Find where the given text appears and provide that cell's center as [x, y] coordinate. 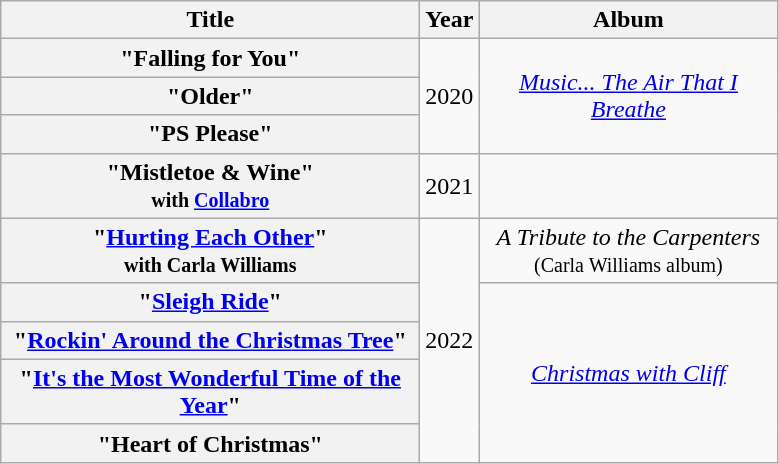
"Rockin' Around the Christmas Tree" [210, 340]
2022 [450, 340]
"Sleigh Ride" [210, 302]
Album [628, 20]
"Heart of Christmas" [210, 443]
Music... The Air That I Breathe [628, 96]
"PS Please" [210, 134]
2021 [450, 186]
"Mistletoe & Wine"with Collabro [210, 186]
Title [210, 20]
Christmas with Cliff [628, 372]
"Older" [210, 96]
"It's the Most Wonderful Time of the Year" [210, 392]
"Hurting Each Other"with Carla Williams [210, 250]
Year [450, 20]
2020 [450, 96]
"Falling for You" [210, 58]
A Tribute to the Carpenters (Carla Williams album) [628, 250]
